Capture the cell that displays the provided text and extract its [X, Y] central coordinate. 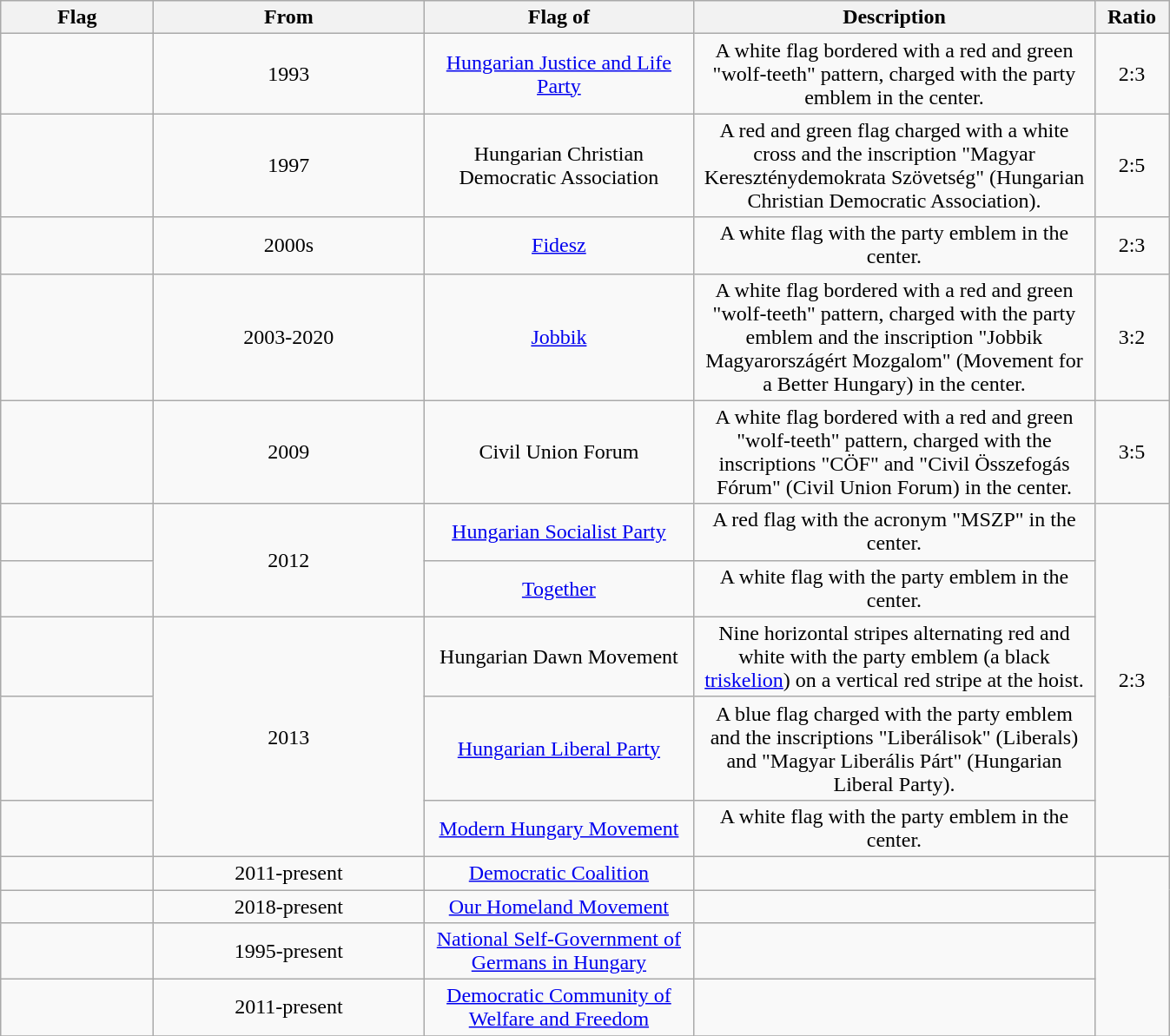
Flag of [559, 17]
2000s [288, 245]
2:5 [1132, 165]
National Self-Government of Germans in Hungary [559, 952]
Hungarian Dawn Movement [559, 657]
Flag [77, 17]
Nine horizontal stripes alternating red and white with the party emblem (a black triskelion) on a vertical red stripe at the hoist. [895, 657]
Civil Union Forum [559, 452]
2009 [288, 452]
3:5 [1132, 452]
From [288, 17]
Jobbik [559, 337]
1997 [288, 165]
A blue flag charged with the party emblem and the inscriptions "Liberálisok" (Liberals) and "Magyar Liberális Párt" (Hungarian Liberal Party). [895, 749]
1993 [288, 74]
1995-present [288, 952]
Hungarian Justice and Life Party [559, 74]
Fidesz [559, 245]
2012 [288, 560]
Modern Hungary Movement [559, 828]
A red flag with the acronym "MSZP" in the center. [895, 531]
Hungarian Liberal Party [559, 749]
Hungarian Christian Democratic Association [559, 165]
2013 [288, 736]
Ratio [1132, 17]
Description [895, 17]
Hungarian Socialist Party [559, 531]
Together [559, 589]
Democratic Community of Welfare and Freedom [559, 1007]
2018-present [288, 906]
2003-2020 [288, 337]
Our Homeland Movement [559, 906]
A white flag bordered with a red and green "wolf-teeth" pattern, charged with the party emblem in the center. [895, 74]
Democratic Coalition [559, 873]
3:2 [1132, 337]
